Capture the cell that displays the provided text and extract its (X, Y) central coordinate. 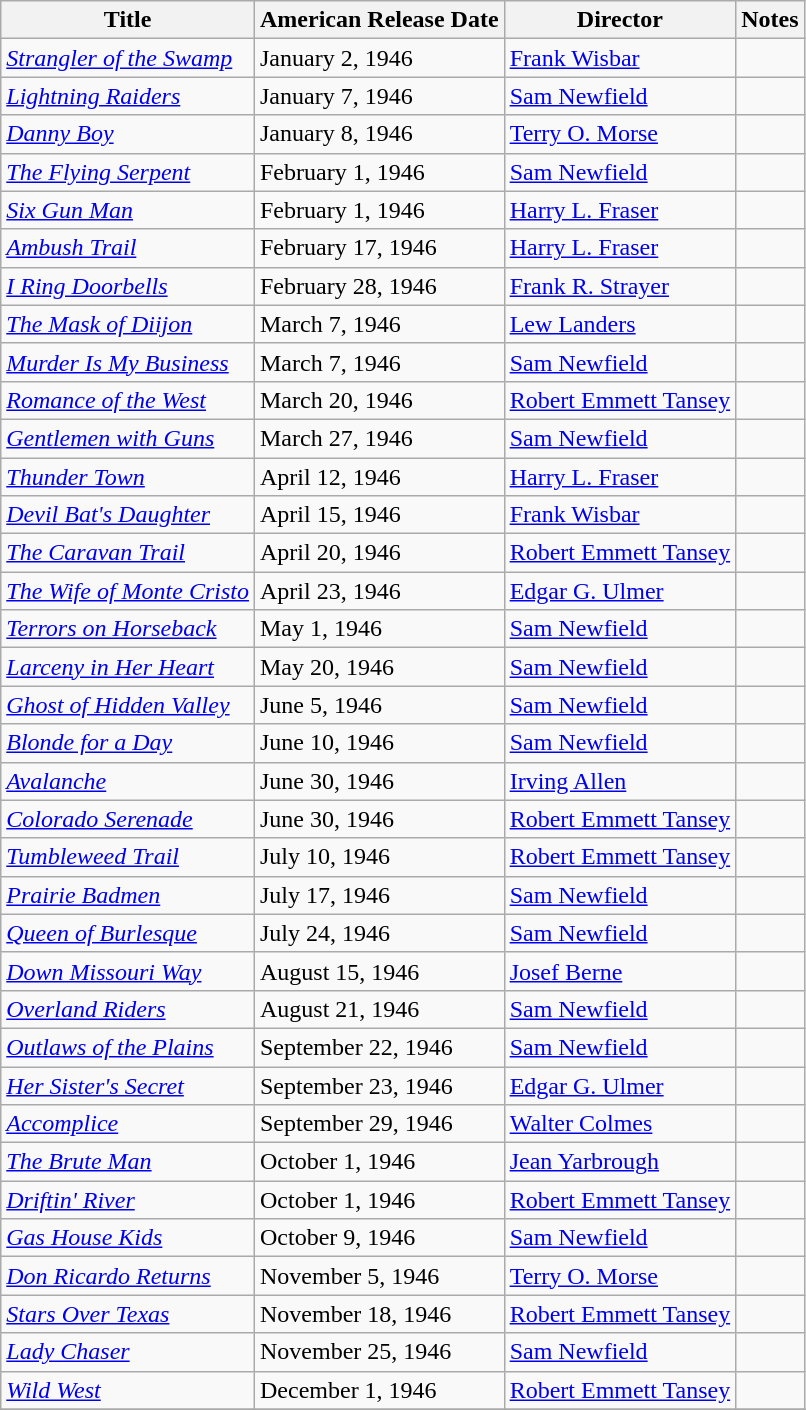
Devil Bat's Daughter (128, 515)
The Mask of Diijon (128, 324)
September 22, 1946 (379, 1047)
Queen of Burlesque (128, 933)
January 8, 1946 (379, 134)
Tumbleweed Trail (128, 857)
Notes (770, 20)
March 20, 1946 (379, 400)
Lightning Raiders (128, 96)
Frank R. Strayer (620, 286)
Don Ricardo Returns (128, 1276)
Josef Berne (620, 971)
The Flying Serpent (128, 172)
Lady Chaser (128, 1352)
Ghost of Hidden Valley (128, 705)
November 5, 1946 (379, 1276)
Her Sister's Secret (128, 1085)
January 7, 1946 (379, 96)
Overland Riders (128, 1009)
September 23, 1946 (379, 1085)
Down Missouri Way (128, 971)
August 15, 1946 (379, 971)
American Release Date (379, 20)
June 5, 1946 (379, 705)
Gas House Kids (128, 1238)
May 20, 1946 (379, 667)
Murder Is My Business (128, 362)
Director (620, 20)
The Wife of Monte Cristo (128, 591)
Ambush Trail (128, 248)
May 1, 1946 (379, 629)
The Caravan Trail (128, 553)
Outlaws of the Plains (128, 1047)
Colorado Serenade (128, 819)
April 12, 1946 (379, 477)
February 28, 1946 (379, 286)
Lew Landers (620, 324)
Blonde for a Day (128, 743)
Larceny in Her Heart (128, 667)
April 15, 1946 (379, 515)
Gentlemen with Guns (128, 438)
Accomplice (128, 1124)
Thunder Town (128, 477)
November 18, 1946 (379, 1314)
Wild West (128, 1390)
July 17, 1946 (379, 895)
January 2, 1946 (379, 58)
December 1, 1946 (379, 1390)
April 23, 1946 (379, 591)
April 20, 1946 (379, 553)
March 27, 1946 (379, 438)
Strangler of the Swamp (128, 58)
July 24, 1946 (379, 933)
Walter Colmes (620, 1124)
Danny Boy (128, 134)
Stars Over Texas (128, 1314)
Terrors on Horseback (128, 629)
Jean Yarbrough (620, 1162)
September 29, 1946 (379, 1124)
October 9, 1946 (379, 1238)
The Brute Man (128, 1162)
November 25, 1946 (379, 1352)
Title (128, 20)
February 17, 1946 (379, 248)
Driftin' River (128, 1200)
Irving Allen (620, 781)
Avalanche (128, 781)
I Ring Doorbells (128, 286)
Six Gun Man (128, 210)
June 10, 1946 (379, 743)
July 10, 1946 (379, 857)
Romance of the West (128, 400)
August 21, 1946 (379, 1009)
Prairie Badmen (128, 895)
